Scan for the cell matching the given text and deliver its (X, Y) coordinate at center. 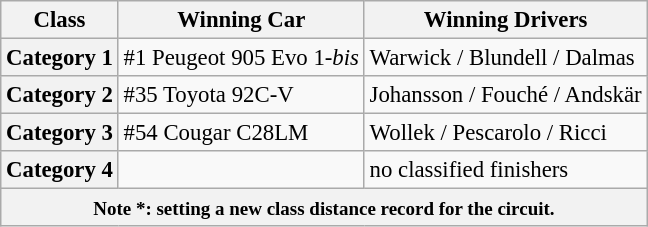
Category 4 (60, 170)
Winning Drivers (506, 20)
no classified finishers (506, 170)
Johansson / Fouché / Andskär (506, 95)
Category 2 (60, 95)
Wollek / Pescarolo / Ricci (506, 133)
Class (60, 20)
Note *: setting a new class distance record for the circuit. (324, 208)
Winning Car (241, 20)
Category 1 (60, 58)
#35 Toyota 92C-V (241, 95)
#54 Cougar C28LM (241, 133)
#1 Peugeot 905 Evo 1-bis (241, 58)
Warwick / Blundell / Dalmas (506, 58)
Category 3 (60, 133)
